Pinpoint the cell where the given text exists, returning its (X, Y) midpoint coordinate. 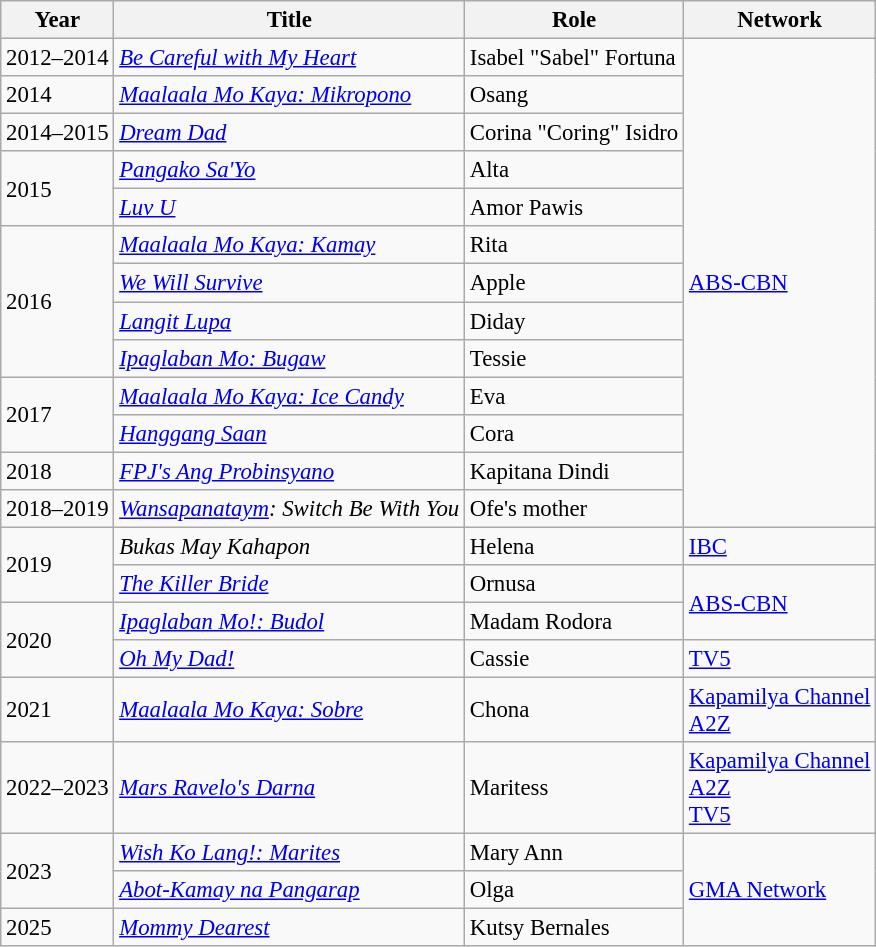
Chona (574, 710)
2019 (58, 564)
Madam Rodora (574, 621)
Kutsy Bernales (574, 928)
Eva (574, 396)
Dream Dad (290, 133)
FPJ's Ang Probinsyano (290, 471)
Tessie (574, 358)
2016 (58, 301)
Network (780, 20)
Rita (574, 245)
Mommy Dearest (290, 928)
Kapamilya Channel A2Z TV5 (780, 788)
GMA Network (780, 890)
Ipaglaban Mo!: Budol (290, 621)
Abot-Kamay na Pangarap (290, 890)
2014 (58, 95)
IBC (780, 546)
Kapitana Dindi (574, 471)
Wansapanataym: Switch Be With You (290, 509)
Mars Ravelo's Darna (290, 788)
2021 (58, 710)
The Killer Bride (290, 584)
Maalaala Mo Kaya: Kamay (290, 245)
Hanggang Saan (290, 433)
Alta (574, 170)
2022–2023 (58, 788)
Role (574, 20)
Wish Ko Lang!: Marites (290, 853)
Olga (574, 890)
Cora (574, 433)
2025 (58, 928)
Mary Ann (574, 853)
2018 (58, 471)
2018–2019 (58, 509)
Pangako Sa'Yo (290, 170)
Ornusa (574, 584)
Year (58, 20)
Apple (574, 283)
Helena (574, 546)
Isabel "Sabel" Fortuna (574, 58)
Amor Pawis (574, 208)
Bukas May Kahapon (290, 546)
Diday (574, 321)
Cassie (574, 659)
Maalaala Mo Kaya: Ice Candy (290, 396)
Maalaala Mo Kaya: Sobre (290, 710)
Kapamilya Channel A2Z (780, 710)
2020 (58, 640)
Title (290, 20)
Corina "Coring" Isidro (574, 133)
Ofe's mother (574, 509)
Osang (574, 95)
Maritess (574, 788)
Maalaala Mo Kaya: Mikropono (290, 95)
TV5 (780, 659)
2014–2015 (58, 133)
Langit Lupa (290, 321)
2015 (58, 188)
2023 (58, 872)
2012–2014 (58, 58)
We Will Survive (290, 283)
Be Careful with My Heart (290, 58)
Ipaglaban Mo: Bugaw (290, 358)
2017 (58, 414)
Luv U (290, 208)
Oh My Dad! (290, 659)
